Provide the (X, Y) coordinate of the cell's center where the given text is located.  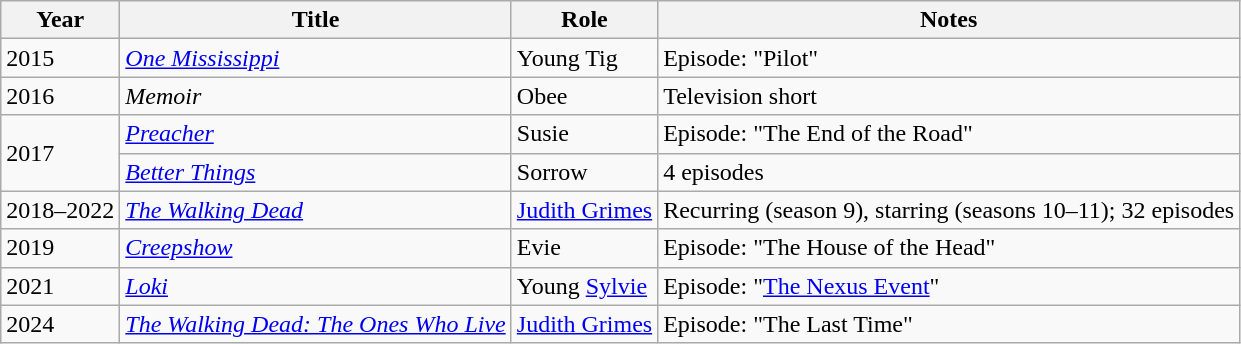
Susie (584, 134)
Episode: "Pilot" (949, 58)
Television short (949, 96)
2017 (60, 153)
4 episodes (949, 172)
Title (316, 20)
Better Things (316, 172)
Episode: "The Last Time" (949, 324)
Recurring (season 9), starring (seasons 10–11); 32 episodes (949, 210)
The Walking Dead (316, 210)
Evie (584, 248)
2019 (60, 248)
Obee (584, 96)
Loki (316, 286)
One Mississippi (316, 58)
Year (60, 20)
Creepshow (316, 248)
Memoir (316, 96)
Preacher (316, 134)
Episode: "The End of the Road" (949, 134)
2024 (60, 324)
Episode: "The House of the Head" (949, 248)
The Walking Dead: The Ones Who Live (316, 324)
2015 (60, 58)
Young Tig (584, 58)
Episode: "The Nexus Event" (949, 286)
2016 (60, 96)
2018–2022 (60, 210)
Role (584, 20)
2021 (60, 286)
Sorrow (584, 172)
Notes (949, 20)
Young Sylvie (584, 286)
